Capture the cell that displays the provided text and extract its [X, Y] central coordinate. 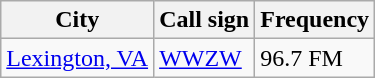
Call sign [204, 20]
96.7 FM [315, 58]
WWZW [204, 58]
Lexington, VA [78, 58]
Frequency [315, 20]
City [78, 20]
